Determine the (x, y) coordinate at the center of the cell enclosing the given text.  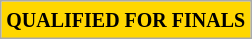
QUALIFIED FOR FINALS (126, 20)
